Identify which cell holds the provided text, then report its [X, Y] central coordinate. 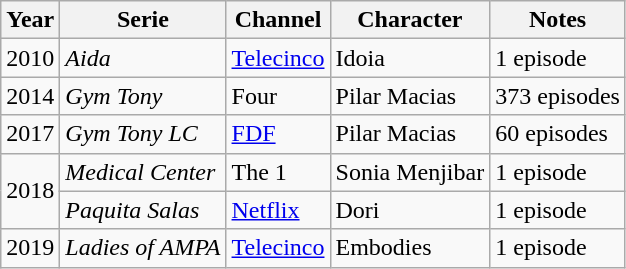
Serie [143, 20]
Channel [278, 20]
Aida [143, 58]
2010 [30, 58]
Dori [410, 210]
Paquita Salas [143, 210]
Four [278, 96]
Medical Center [143, 172]
373 episodes [558, 96]
Notes [558, 20]
Gym Tony [143, 96]
Embodies [410, 248]
2014 [30, 96]
2017 [30, 134]
Character [410, 20]
FDF [278, 134]
Sonia Menjibar [410, 172]
Gym Tony LC [143, 134]
Netflix [278, 210]
The 1 [278, 172]
Year [30, 20]
2019 [30, 248]
Ladies of AMPA [143, 248]
60 episodes [558, 134]
2018 [30, 191]
Idoia [410, 58]
